Extract the [X, Y] coordinate from the center of the cell holding the provided text.  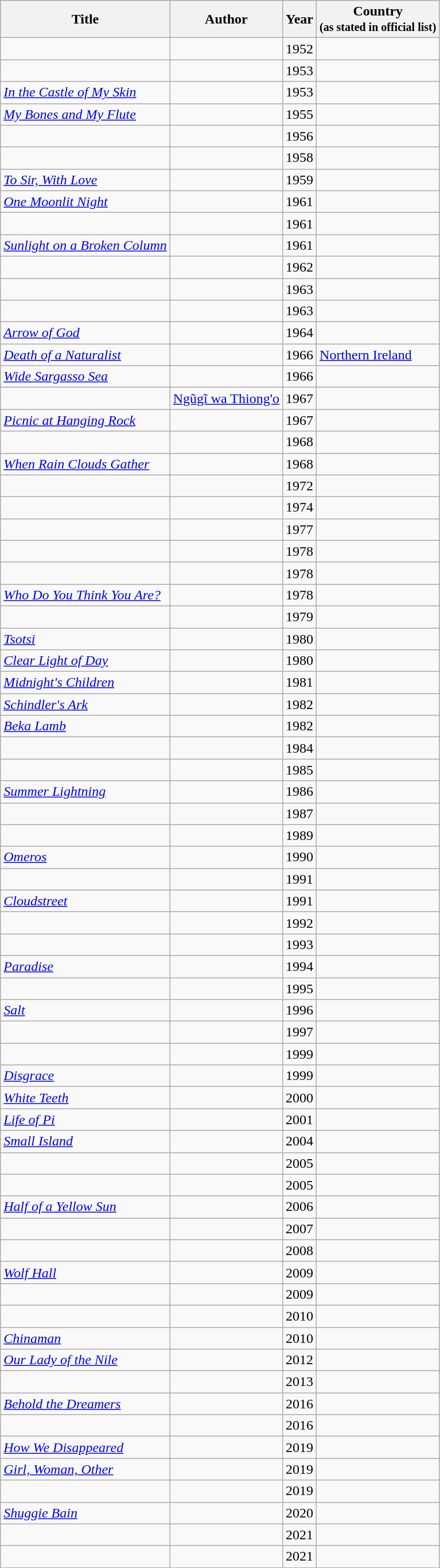
1964 [299, 333]
1992 [299, 923]
Sunlight on a Broken Column [85, 245]
In the Castle of My Skin [85, 92]
Chinaman [85, 1338]
1955 [299, 114]
1972 [299, 486]
One Moonlit Night [85, 202]
When Rain Clouds Gather [85, 464]
Summer Lightning [85, 792]
1987 [299, 814]
Picnic at Hanging Rock [85, 420]
1956 [299, 136]
2013 [299, 1382]
Cloudstreet [85, 901]
2020 [299, 1513]
Death of a Naturalist [85, 355]
My Bones and My Flute [85, 114]
1994 [299, 966]
1985 [299, 770]
Country(as stated in official list) [378, 20]
Life of Pi [85, 1120]
Half of a Yellow Sun [85, 1207]
Shuggie Bain [85, 1513]
How We Disappeared [85, 1447]
Title [85, 20]
Salt [85, 1011]
1958 [299, 158]
Arrow of God [85, 333]
Girl, Woman, Other [85, 1469]
Ngũgĩ wa Thiong'o [226, 398]
1997 [299, 1032]
2001 [299, 1120]
2000 [299, 1098]
2006 [299, 1207]
Omeros [85, 857]
1989 [299, 835]
1977 [299, 529]
Year [299, 20]
Wolf Hall [85, 1272]
Tsotsi [85, 639]
To Sir, With Love [85, 180]
1974 [299, 508]
1979 [299, 617]
Disgrace [85, 1076]
1990 [299, 857]
1962 [299, 267]
Paradise [85, 966]
Our Lady of the Nile [85, 1360]
2012 [299, 1360]
Author [226, 20]
Beka Lamb [85, 726]
1995 [299, 988]
1959 [299, 180]
Midnight's Children [85, 683]
Northern Ireland [378, 355]
Wide Sargasso Sea [85, 377]
1993 [299, 944]
Schindler's Ark [85, 704]
1996 [299, 1011]
Clear Light of Day [85, 661]
2007 [299, 1229]
Behold the Dreamers [85, 1404]
Small Island [85, 1141]
2004 [299, 1141]
Who Do You Think You Are? [85, 595]
2008 [299, 1250]
White Teeth [85, 1098]
1952 [299, 49]
1986 [299, 792]
1984 [299, 748]
1981 [299, 683]
